Search for the cell housing the specified text and yield its (x, y) center coordinate. 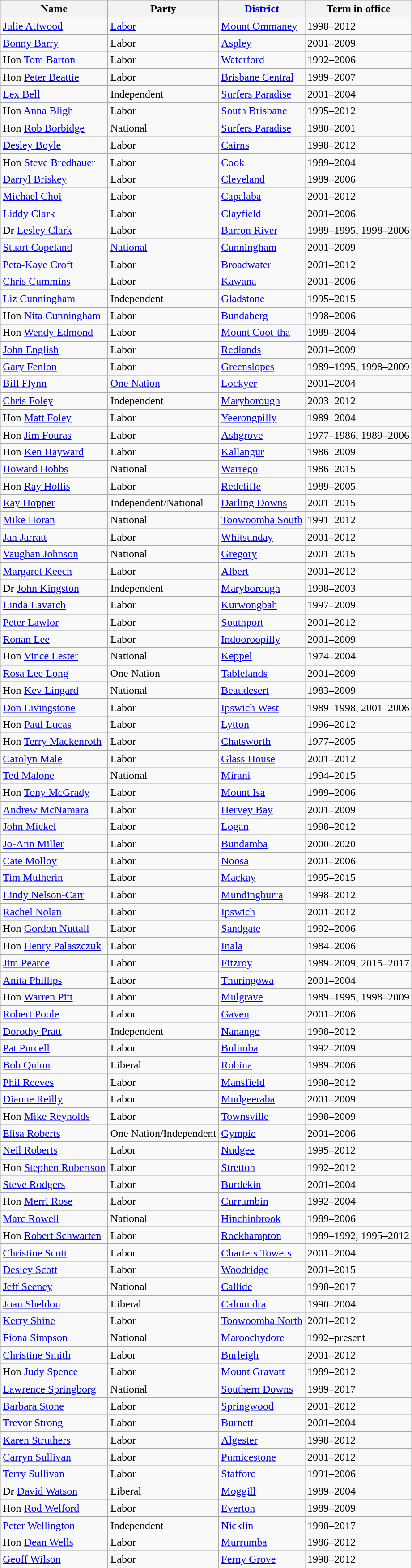
Hon Vince Lester (54, 656)
Jim Pearce (54, 963)
1989–2005 (359, 486)
South Brisbane (262, 111)
Redlands (262, 350)
Noosa (262, 861)
Kerry Shine (54, 1321)
Bill Flynn (54, 384)
Burnett (262, 1423)
Name (54, 9)
Desley Scott (54, 1269)
1996–2012 (359, 724)
1989–2017 (359, 1389)
Lawrence Springborg (54, 1389)
Indooroopilly (262, 639)
Woodridge (262, 1269)
Peter Wellington (54, 1525)
Peta-Kaye Croft (54, 265)
Springwood (262, 1406)
John Mickel (54, 827)
Don Livingstone (54, 707)
Marc Rowell (54, 1218)
Gladstone (262, 299)
1998–2003 (359, 588)
Murrumba (262, 1542)
Mount Coot-tha (262, 333)
Nudgee (262, 1150)
Hon Steve Bredhauer (54, 162)
1986–2009 (359, 452)
Gympie (262, 1133)
1974–2004 (359, 656)
Christine Smith (54, 1355)
Hon Anna Bligh (54, 111)
Mirani (262, 776)
Nicklin (262, 1525)
Peter Lawlor (54, 622)
Trevor Strong (54, 1423)
Howard Hobbs (54, 469)
Townsville (262, 1116)
1986–2015 (359, 469)
Christine Scott (54, 1252)
1977–2005 (359, 741)
Glass House (262, 759)
Neil Roberts (54, 1150)
Joan Sheldon (54, 1304)
Yeerongpilly (262, 418)
Carryn Sullivan (54, 1457)
Bundamba (262, 844)
Liz Cunningham (54, 299)
Hervey Bay (262, 810)
Jo-Ann Miller (54, 844)
Hon Tom Barton (54, 60)
Vaughan Johnson (54, 554)
1994–2015 (359, 776)
1991–2006 (359, 1474)
Elisa Roberts (54, 1133)
Dr John Kingston (54, 588)
Bulimba (262, 1048)
1989–1995, 1998–2006 (359, 231)
Stretton (262, 1167)
Nanango (262, 1031)
Burdekin (262, 1184)
Ashgrove (262, 435)
Moggill (262, 1491)
Fiona Simpson (54, 1338)
Jan Jarratt (54, 537)
Dianne Reilly (54, 1099)
Terry Sullivan (54, 1474)
Hon Nita Cunningham (54, 316)
1992–2004 (359, 1201)
Chatsworth (262, 741)
Brisbane Central (262, 77)
1977–1986, 1989–2006 (359, 435)
Beaudesert (262, 690)
Dorothy Pratt (54, 1031)
Michael Choi (54, 196)
Hon Paul Lucas (54, 724)
Lytton (262, 724)
Cook (262, 162)
Capalaba (262, 196)
Andrew McNamara (54, 810)
John English (54, 350)
Currumbin (262, 1201)
1986–2012 (359, 1542)
Mansfield (262, 1082)
Ronan Lee (54, 639)
1980–2001 (359, 128)
Dr Lesley Clark (54, 231)
1990–2004 (359, 1304)
1998–2006 (359, 316)
Mulgrave (262, 997)
Dr David Watson (54, 1491)
District (262, 9)
Gregory (262, 554)
Mount Ommaney (262, 26)
Hon Jim Fouras (54, 435)
Cairns (262, 145)
Hon Rod Welford (54, 1508)
Geoff Wilson (54, 1559)
Barron River (262, 231)
Hon Gordon Nuttall (54, 929)
Southern Downs (262, 1389)
Hon Mike Reynolds (54, 1116)
Maroochydore (262, 1338)
Kawana (262, 282)
Ipswich (262, 912)
Ipswich West (262, 707)
Whitsunday (262, 537)
Hon Matt Foley (54, 418)
Rockhampton (262, 1235)
Hon Henry Palaszczuk (54, 946)
1998–2009 (359, 1116)
Ferny Grove (262, 1559)
Julie Attwood (54, 26)
Tablelands (262, 673)
Lex Bell (54, 94)
Tim Mulherin (54, 878)
Phil Reeves (54, 1082)
Mundingburra (262, 895)
Gaven (262, 1014)
Cleveland (262, 179)
Aspley (262, 43)
Cate Molloy (54, 861)
1989–2009 (359, 1508)
Bonny Barry (54, 43)
Steve Rodgers (54, 1184)
1989–1992, 1995–2012 (359, 1235)
Stafford (262, 1474)
Pumicestone (262, 1457)
Hon Rob Borbidge (54, 128)
Desley Boyle (54, 145)
1989–2012 (359, 1372)
Hon Warren Pitt (54, 997)
Albert (262, 571)
1991–2012 (359, 520)
Mike Horan (54, 520)
1992–present (359, 1338)
Liddy Clark (54, 214)
Sandgate (262, 929)
Rosa Lee Long (54, 673)
Linda Lavarch (54, 605)
Independent/National (163, 503)
Kallangur (262, 452)
Hon Judy Spence (54, 1372)
Carolyn Male (54, 759)
Toowoomba North (262, 1321)
Fitzroy (262, 963)
Margaret Keech (54, 571)
Hon Peter Beattie (54, 77)
Darryl Briskey (54, 179)
Mount Isa (262, 793)
2000–2020 (359, 844)
Hon Tony McGrady (54, 793)
Bob Quinn (54, 1065)
Term in office (359, 9)
1997–2009 (359, 605)
Broadwater (262, 265)
Robert Poole (54, 1014)
Hon Ken Hayward (54, 452)
Caloundra (262, 1304)
Hon Wendy Edmond (54, 333)
1992–2012 (359, 1167)
Hon Robert Schwarten (54, 1235)
Stuart Copeland (54, 248)
Cunningham (262, 248)
Algester (262, 1440)
Chris Foley (54, 401)
Hon Kev Lingard (54, 690)
2003–2012 (359, 401)
1989–1998, 2001–2006 (359, 707)
Kurwongbah (262, 605)
Logan (262, 827)
Lockyer (262, 384)
Warrego (262, 469)
Inala (262, 946)
Clayfield (262, 214)
Hon Stephen Robertson (54, 1167)
One Nation/Independent (163, 1133)
Chris Cummins (54, 282)
1992–2009 (359, 1048)
Greenslopes (262, 367)
Party (163, 9)
Everton (262, 1508)
Southport (262, 622)
Callide (262, 1286)
1984–2006 (359, 946)
Anita Phillips (54, 980)
Pat Purcell (54, 1048)
1983–2009 (359, 690)
Barbara Stone (54, 1406)
Redcliffe (262, 486)
Keppel (262, 656)
Hinchinbrook (262, 1218)
Hon Ray Hollis (54, 486)
Lindy Nelson-Carr (54, 895)
Waterford (262, 60)
Hon Merri Rose (54, 1201)
Toowoomba South (262, 520)
Thuringowa (262, 980)
Ted Malone (54, 776)
Hon Dean Wells (54, 1542)
Mudgeeraba (262, 1099)
1989–2007 (359, 77)
Gary Fenlon (54, 367)
Bundaberg (262, 316)
Mackay (262, 878)
Hon Terry Mackenroth (54, 741)
Mount Gravatt (262, 1372)
Jeff Seeney (54, 1286)
Ray Hopper (54, 503)
Charters Towers (262, 1252)
Rachel Nolan (54, 912)
Karen Struthers (54, 1440)
Darling Downs (262, 503)
Burleigh (262, 1355)
Robina (262, 1065)
1989–2009, 2015–2017 (359, 963)
